Pinpoint the cell where the given text exists, returning its (x, y) midpoint coordinate. 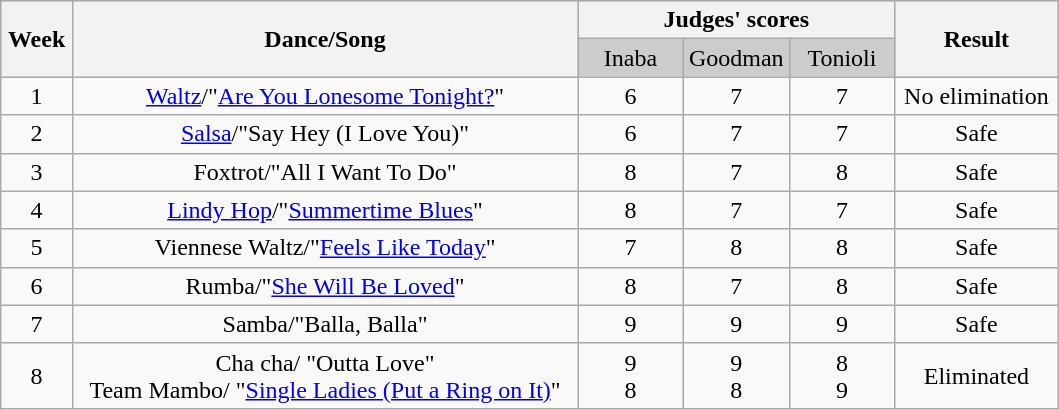
Rumba/"She Will Be Loved" (324, 286)
3 (37, 172)
Week (37, 39)
1 (37, 96)
Lindy Hop/"Summertime Blues" (324, 210)
Judges' scores (736, 20)
Dance/Song (324, 39)
Samba/"Balla, Balla" (324, 324)
2 (37, 134)
Result (976, 39)
Viennese Waltz/"Feels Like Today" (324, 248)
89 (842, 376)
Salsa/"Say Hey (I Love You)" (324, 134)
Cha cha/ "Outta Love"Team Mambo/ "Single Ladies (Put a Ring on It)" (324, 376)
5 (37, 248)
Goodman (736, 58)
No elimination (976, 96)
Foxtrot/"All I Want To Do" (324, 172)
4 (37, 210)
Eliminated (976, 376)
Tonioli (842, 58)
Waltz/"Are You Lonesome Tonight?" (324, 96)
Inaba (631, 58)
